Determine the [X, Y] coordinate at the center of the cell enclosing the given text.  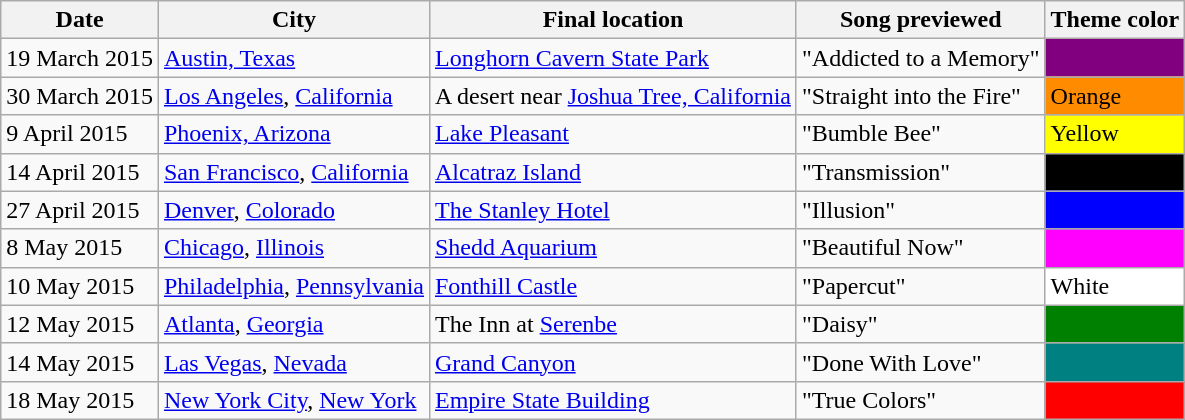
Las Vegas, Nevada [294, 362]
Philadelphia, Pennsylvania [294, 286]
Theme color [1115, 20]
8 May 2015 [80, 248]
19 March 2015 [80, 58]
Atlanta, Georgia [294, 324]
"Transmission" [920, 172]
Phoenix, Arizona [294, 134]
"Papercut" [920, 286]
Date [80, 20]
New York City, New York [294, 400]
"Done With Love" [920, 362]
Los Angeles, California [294, 96]
Denver, Colorado [294, 210]
"Addicted to a Memory" [920, 58]
Shedd Aquarium [612, 248]
The Inn at Serenbe [612, 324]
"Daisy" [920, 324]
Austin, Texas [294, 58]
Empire State Building [612, 400]
27 April 2015 [80, 210]
San Francisco, California [294, 172]
9 April 2015 [80, 134]
White [1115, 286]
Chicago, Illinois [294, 248]
Orange [1115, 96]
"True Colors" [920, 400]
Yellow [1115, 134]
12 May 2015 [80, 324]
Song previewed [920, 20]
A desert near Joshua Tree, California [612, 96]
14 May 2015 [80, 362]
"Bumble Bee" [920, 134]
30 March 2015 [80, 96]
The Stanley Hotel [612, 210]
Longhorn Cavern State Park [612, 58]
Final location [612, 20]
Lake Pleasant [612, 134]
Fonthill Castle [612, 286]
14 April 2015 [80, 172]
City [294, 20]
10 May 2015 [80, 286]
Grand Canyon [612, 362]
18 May 2015 [80, 400]
Alcatraz Island [612, 172]
"Straight into the Fire" [920, 96]
"Beautiful Now" [920, 248]
"Illusion" [920, 210]
